Determine the [X, Y] coordinate at the center of the cell enclosing the given text.  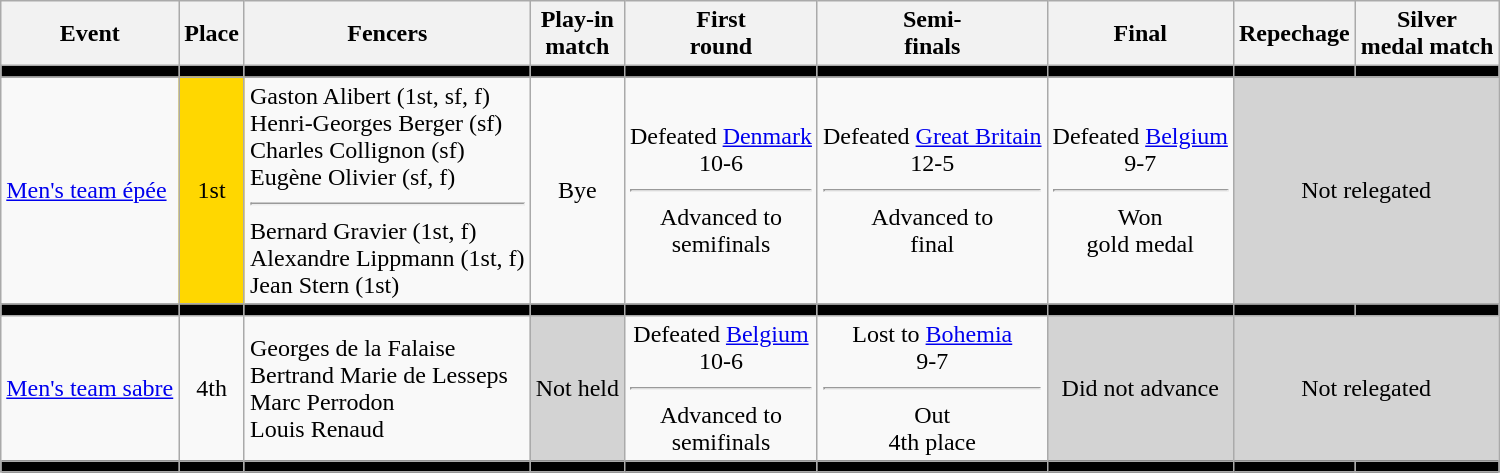
Georges de la Falaise Bertrand Marie de Lesseps Marc Perrodon Louis Renaud [387, 388]
Defeated Belgium 9-7 Won gold medal [1140, 190]
Silver medal match [1427, 34]
1st [212, 190]
Event [90, 34]
Bye [577, 190]
Not held [577, 388]
First round [720, 34]
Final [1140, 34]
Semi-finals [932, 34]
Fencers [387, 34]
Play-in match [577, 34]
Defeated Denmark 10-6 Advanced to semifinals [720, 190]
Men's team sabre [90, 388]
Repechage [1294, 34]
Defeated Great Britain 12-5 Advanced to final [932, 190]
Place [212, 34]
Defeated Belgium 10-6 Advanced to semifinals [720, 388]
Did not advance [1140, 388]
Men's team épée [90, 190]
Lost to Bohemia 9-7 Out 4th place [932, 388]
4th [212, 388]
